Determine the (X, Y) coordinate at the center of the cell enclosing the given text.  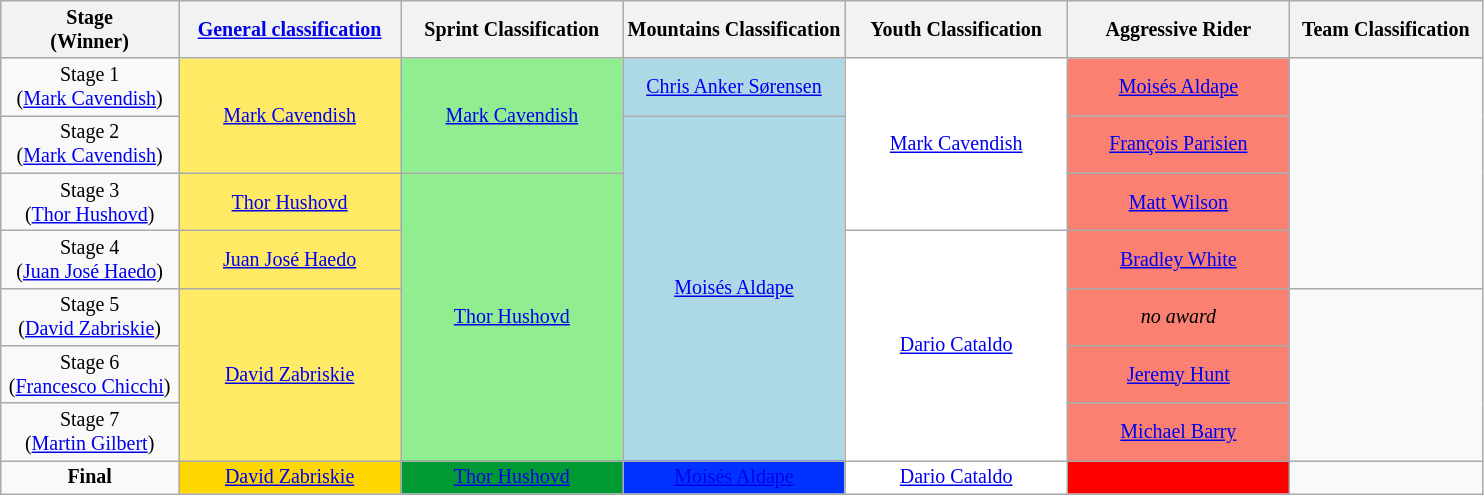
Team Classification (1386, 30)
Chris Anker Sørensen (734, 88)
Stage 4(Juan José Haedo) (90, 260)
Jeremy Hunt (1178, 374)
Stage 1(Mark Cavendish) (90, 88)
Aggressive Rider (1178, 30)
Mountains Classification (734, 30)
Juan José Haedo (289, 260)
General classification (289, 30)
Bradley White (1178, 260)
Stage 6(Francesco Chicchi) (90, 374)
Stage 5(David Zabriskie) (90, 316)
Sprint Classification (512, 30)
Youth Classification (956, 30)
François Parisien (1178, 144)
Michael Barry (1178, 432)
Stage 2(Mark Cavendish) (90, 144)
Stage 3(Thor Hushovd) (90, 202)
no award (1178, 316)
Matt Wilson (1178, 202)
Stage 7(Martin Gilbert) (90, 432)
Final (90, 478)
Stage(Winner) (90, 30)
